Find where the given text appears and provide that cell's center as [x, y] coordinate. 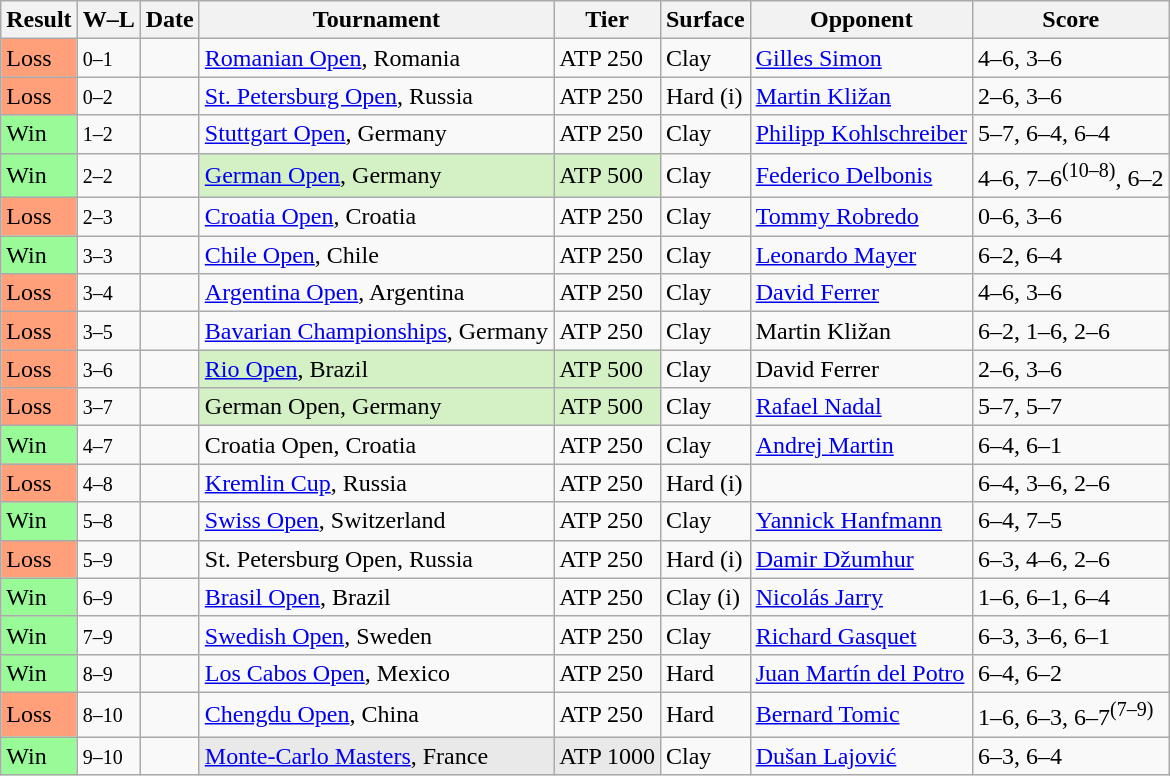
Bernard Tomic [861, 714]
Clay (i) [705, 597]
6–3, 6–4 [1071, 756]
Surface [705, 20]
3–3 [108, 255]
ATP 1000 [608, 756]
Tier [608, 20]
6–2, 1–6, 2–6 [1071, 331]
Leonardo Mayer [861, 255]
Tommy Robredo [861, 217]
Andrej Martin [861, 445]
2–3 [108, 217]
4–6, 7–6(10–8), 6–2 [1071, 176]
Damir Džumhur [861, 559]
1–6, 6–3, 6–7(7–9) [1071, 714]
Rio Open, Brazil [376, 369]
Juan Martín del Potro [861, 673]
Dušan Lajović [861, 756]
Gilles Simon [861, 58]
5–8 [108, 521]
Richard Gasquet [861, 635]
6–4, 6–1 [1071, 445]
8–10 [108, 714]
Bavarian Championships, Germany [376, 331]
Monte-Carlo Masters, France [376, 756]
6–2, 6–4 [1071, 255]
7–9 [108, 635]
6–4, 6–2 [1071, 673]
W–L [108, 20]
0–1 [108, 58]
Opponent [861, 20]
Romanian Open, Romania [376, 58]
Swiss Open, Switzerland [376, 521]
Stuttgart Open, Germany [376, 134]
Tournament [376, 20]
4–7 [108, 445]
Chile Open, Chile [376, 255]
3–4 [108, 293]
9–10 [108, 756]
Result [39, 20]
Kremlin Cup, Russia [376, 483]
Date [170, 20]
3–7 [108, 407]
6–9 [108, 597]
6–4, 3–6, 2–6 [1071, 483]
6–3, 3–6, 6–1 [1071, 635]
Los Cabos Open, Mexico [376, 673]
6–3, 4–6, 2–6 [1071, 559]
5–7, 6–4, 6–4 [1071, 134]
Score [1071, 20]
1–6, 6–1, 6–4 [1071, 597]
Argentina Open, Argentina [376, 293]
Rafael Nadal [861, 407]
3–5 [108, 331]
Yannick Hanfmann [861, 521]
0–2 [108, 96]
Chengdu Open, China [376, 714]
5–9 [108, 559]
5–7, 5–7 [1071, 407]
Philipp Kohlschreiber [861, 134]
4–8 [108, 483]
Swedish Open, Sweden [376, 635]
Nicolás Jarry [861, 597]
Federico Delbonis [861, 176]
8–9 [108, 673]
1–2 [108, 134]
2–2 [108, 176]
6–4, 7–5 [1071, 521]
0–6, 3–6 [1071, 217]
3–6 [108, 369]
Brasil Open, Brazil [376, 597]
